Find where the given text appears and provide that cell's center as (X, Y) coordinate. 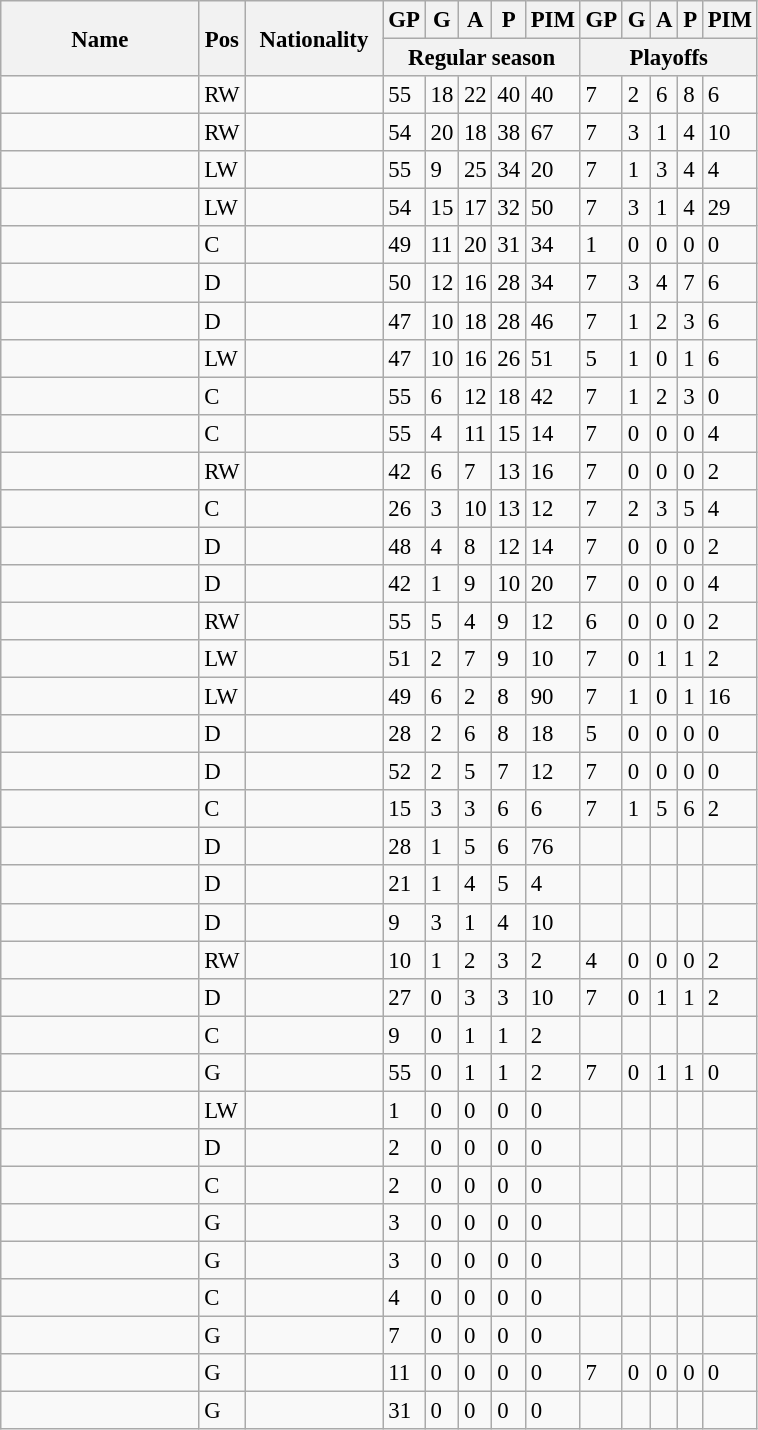
21 (404, 885)
27 (404, 997)
52 (404, 772)
Pos (222, 38)
25 (476, 170)
48 (404, 546)
22 (476, 95)
Name (100, 38)
67 (552, 133)
Playoffs (668, 58)
90 (552, 697)
Regular season (482, 58)
76 (552, 847)
32 (508, 208)
Nationality (314, 38)
17 (476, 208)
38 (508, 133)
29 (730, 208)
46 (552, 321)
